Find where the given text appears and provide that cell's center as [X, Y] coordinate. 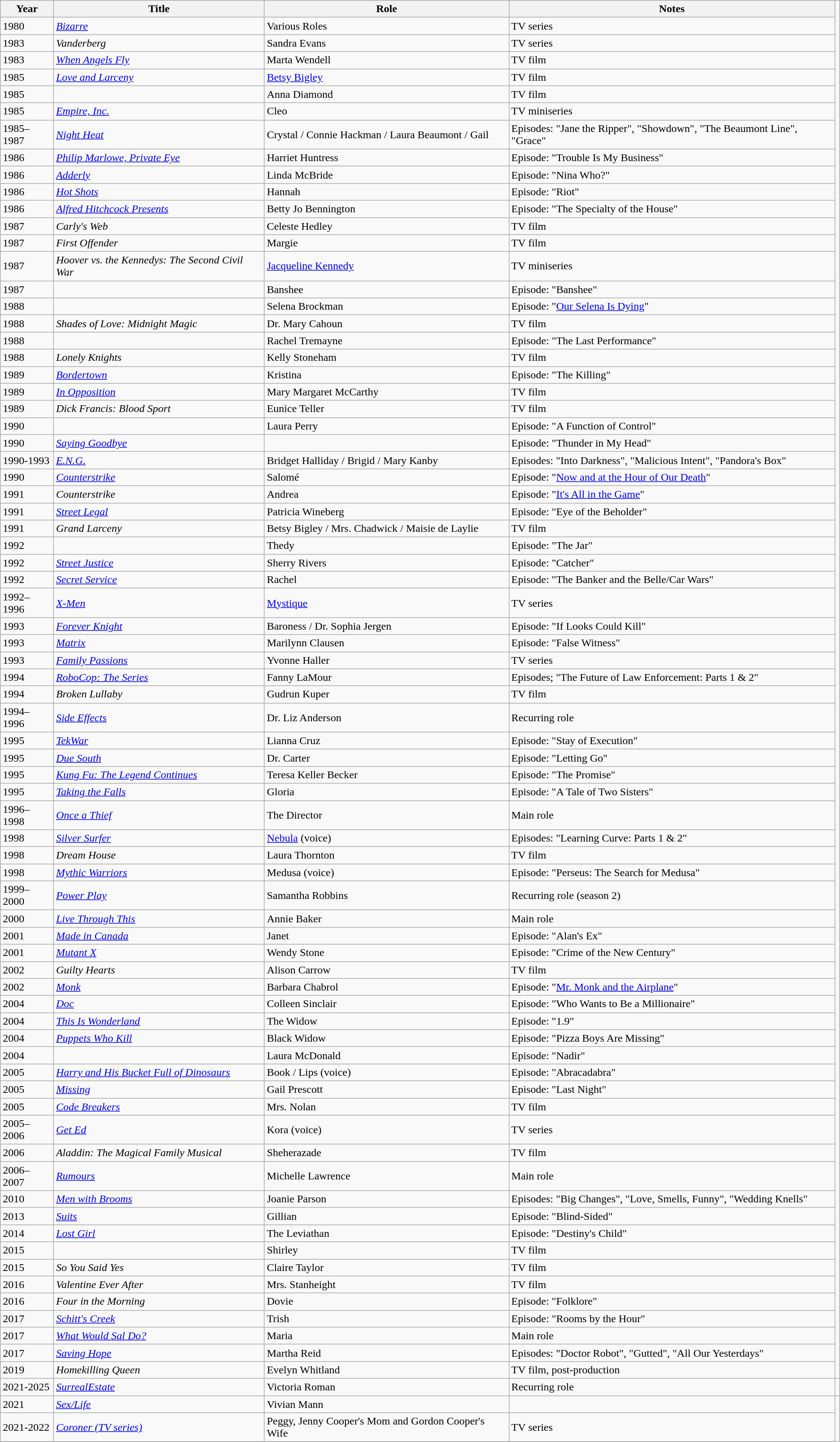
Kelly Stoneham [387, 358]
Live Through This [159, 919]
2005–2006 [27, 1130]
Samantha Robbins [387, 896]
Matrix [159, 643]
Episode: "Rooms by the Hour" [672, 1319]
Cleo [387, 111]
Andrea [387, 494]
Episode: "The Last Performance" [672, 341]
Rachel [387, 580]
Episode: "Folklore" [672, 1302]
Empire, Inc. [159, 111]
Four in the Morning [159, 1302]
Episode: "The Jar" [672, 546]
Rumours [159, 1176]
Episode: "Thunder in My Head" [672, 443]
2000 [27, 919]
Episode: "Alan's Ex" [672, 936]
TV film, post-production [672, 1370]
2021 [27, 1404]
Kristina [387, 375]
Banshee [387, 289]
Various Roles [387, 26]
In Opposition [159, 392]
Side Effects [159, 717]
Claire Taylor [387, 1267]
Episode: "1.9" [672, 1021]
Forever Knight [159, 626]
Laura Thornton [387, 855]
1994–1996 [27, 717]
Schitt's Creek [159, 1319]
Fanny LaMour [387, 677]
Eunice Teller [387, 409]
Dr. Carter [387, 758]
Mutant X [159, 953]
Episode: "The Specialty of the House" [672, 209]
Dr. Liz Anderson [387, 717]
Episode: "Riot" [672, 192]
Vanderberg [159, 43]
Coroner (TV series) [159, 1427]
Mystique [387, 603]
Episode: "Eye of the Beholder" [672, 511]
Episode: "Mr. Monk and the Airplane" [672, 987]
1996–1998 [27, 815]
Mary Margaret McCarthy [387, 392]
Patricia Wineberg [387, 511]
Barbara Chabrol [387, 987]
Episode: "The Banker and the Belle/Car Wars" [672, 580]
Love and Larceny [159, 77]
Betsy Bigley [387, 77]
This Is Wonderland [159, 1021]
Recurring role (season 2) [672, 896]
Notes [672, 9]
Laura Perry [387, 426]
Bridget Halliday / Brigid / Mary Kanby [387, 460]
Margie [387, 243]
Hannah [387, 192]
Episodes: "Into Darkness", "Malicious Intent", "Pandora's Box" [672, 460]
When Angels Fly [159, 60]
Baroness / Dr. Sophia Jergen [387, 626]
The Widow [387, 1021]
Episode: "Last Night" [672, 1089]
Gloria [387, 792]
Joanie Parson [387, 1199]
Episodes; "The Future of Law Enforcement: Parts 1 & 2" [672, 677]
Celeste Hedley [387, 226]
Kora (voice) [387, 1130]
Episode: "A Function of Control" [672, 426]
Men with Brooms [159, 1199]
Episode: "Trouble Is My Business" [672, 158]
Book / Lips (voice) [387, 1072]
Laura McDonald [387, 1055]
Episode: "Banshee" [672, 289]
Dick Francis: Blood Sport [159, 409]
Lianna Cruz [387, 741]
Teresa Keller Becker [387, 775]
1999–2000 [27, 896]
Homekilling Queen [159, 1370]
X-Men [159, 603]
RoboCop: The Series [159, 677]
Bizarre [159, 26]
Vivian Mann [387, 1404]
Shirley [387, 1250]
Mrs. Stanheight [387, 1284]
Year [27, 9]
E.N.G. [159, 460]
Betty Jo Bennington [387, 209]
Lonely Knights [159, 358]
2014 [27, 1233]
Episode: "A Tale of Two Sisters" [672, 792]
2006–2007 [27, 1176]
Guilty Hearts [159, 970]
Gillian [387, 1216]
Episode: "False Witness" [672, 643]
Lost Girl [159, 1233]
Dr. Mary Cahoun [387, 324]
Episodes: "Big Changes", "Love, Smells, Funny", "Wedding Knells" [672, 1199]
Episode: "Catcher" [672, 563]
Broken Lullaby [159, 694]
So You Said Yes [159, 1267]
Trish [387, 1319]
Episodes: "Jane the Ripper", "Showdown", "The Beaumont Line", "Grace" [672, 135]
Mrs. Nolan [387, 1106]
Saving Hope [159, 1353]
2010 [27, 1199]
1985–1987 [27, 135]
Street Justice [159, 563]
The Leviathan [387, 1233]
1992–1996 [27, 603]
Anna Diamond [387, 94]
SurrealEstate [159, 1387]
Sherry Rivers [387, 563]
Suits [159, 1216]
Silver Surfer [159, 838]
Valentine Ever After [159, 1284]
Jacqueline Kennedy [387, 267]
Episodes: "Doctor Robot", "Gutted", "All Our Yesterdays" [672, 1353]
Episode: "Letting Go" [672, 758]
Janet [387, 936]
Due South [159, 758]
Role [387, 9]
Episodes: "Learning Curve: Parts 1 & 2" [672, 838]
Yvonne Haller [387, 660]
Taking the Falls [159, 792]
Salomé [387, 477]
Black Widow [387, 1038]
Linda McBride [387, 175]
Carly's Web [159, 226]
Made in Canada [159, 936]
Dovie [387, 1302]
Puppets Who Kill [159, 1038]
1980 [27, 26]
Betsy Bigley / Mrs. Chadwick / Maisie de Laylie [387, 529]
The Director [387, 815]
Marta Wendell [387, 60]
Shades of Love: Midnight Magic [159, 324]
2006 [27, 1153]
Episode: "Crime of the New Century" [672, 953]
Doc [159, 1004]
Harry and His Bucket Full of Dinosaurs [159, 1072]
Episode: "Stay of Execution" [672, 741]
Sex/Life [159, 1404]
Get Ed [159, 1130]
Monk [159, 987]
Thedy [387, 546]
2021-2025 [27, 1387]
Alfred Hitchcock Presents [159, 209]
Hoover vs. the Kennedys: The Second Civil War [159, 267]
Philip Marlowe, Private Eye [159, 158]
Aladdin: The Magical Family Musical [159, 1153]
Secret Service [159, 580]
Mythic Warriors [159, 872]
Michelle Lawrence [387, 1176]
2013 [27, 1216]
Once a Thief [159, 815]
Episode: "Nina Who?" [672, 175]
Victoria Roman [387, 1387]
Nebula (voice) [387, 838]
Episode: "Abracadabra" [672, 1072]
Episode: "Blind-Sided" [672, 1216]
Night Heat [159, 135]
Episode: "It's All in the Game" [672, 494]
Episode: "Perseus: The Search for Medusa" [672, 872]
Hot Shots [159, 192]
Evelyn Whitland [387, 1370]
Medusa (voice) [387, 872]
Colleen Sinclair [387, 1004]
Episode: "The Killing" [672, 375]
Episode: "Who Wants to Be a Millionaire" [672, 1004]
Street Legal [159, 511]
Kung Fu: The Legend Continues [159, 775]
Sheherazade [387, 1153]
Selena Brockman [387, 307]
TekWar [159, 741]
Annie Baker [387, 919]
Missing [159, 1089]
First Offender [159, 243]
Episode: "The Promise" [672, 775]
Family Passions [159, 660]
Wendy Stone [387, 953]
Episode: "Pizza Boys Are Missing" [672, 1038]
Bordertown [159, 375]
Dream House [159, 855]
Gudrun Kuper [387, 694]
Martha Reid [387, 1353]
Episode: "Nadir" [672, 1055]
Sandra Evans [387, 43]
Saying Goodbye [159, 443]
Maria [387, 1336]
Alison Carrow [387, 970]
Title [159, 9]
1990-1993 [27, 460]
Episode: "Our Selena Is Dying" [672, 307]
Marilynn Clausen [387, 643]
What Would Sal Do? [159, 1336]
Peggy, Jenny Cooper's Mom and Gordon Cooper's Wife [387, 1427]
Harriet Huntress [387, 158]
Gail Prescott [387, 1089]
Adderly [159, 175]
Code Breakers [159, 1106]
Power Play [159, 896]
2019 [27, 1370]
2021-2022 [27, 1427]
Episode: "Destiny's Child" [672, 1233]
Rachel Tremayne [387, 341]
Grand Larceny [159, 529]
Episode: "If Looks Could Kill" [672, 626]
Crystal / Connie Hackman / Laura Beaumont / Gail [387, 135]
Episode: "Now and at the Hour of Our Death" [672, 477]
